Extract the [X, Y] coordinate from the center of the cell holding the provided text.  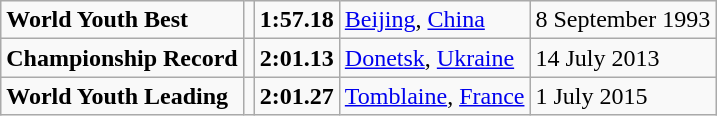
World Youth Leading [122, 96]
2:01.13 [296, 58]
World Youth Best [122, 20]
14 July 2013 [623, 58]
Championship Record [122, 58]
2:01.27 [296, 96]
Beijing, China [434, 20]
1 July 2015 [623, 96]
Tomblaine, France [434, 96]
8 September 1993 [623, 20]
Donetsk, Ukraine [434, 58]
1:57.18 [296, 20]
